Return the (X, Y) coordinate for the center point of the cell that contains the specified text.  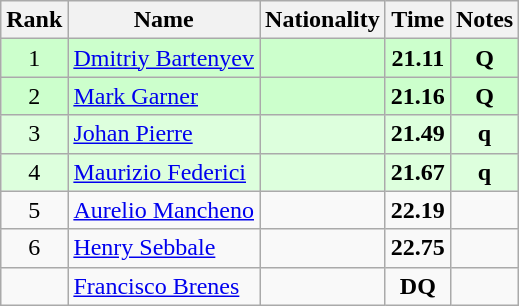
2 (34, 96)
21.11 (418, 58)
Mark Garner (164, 96)
Time (418, 20)
22.75 (418, 248)
Rank (34, 20)
DQ (418, 286)
Name (164, 20)
Henry Sebbale (164, 248)
Johan Pierre (164, 134)
21.16 (418, 96)
4 (34, 172)
1 (34, 58)
Dmitriy Bartenyev (164, 58)
Maurizio Federici (164, 172)
Nationality (323, 20)
22.19 (418, 210)
Notes (484, 20)
3 (34, 134)
21.49 (418, 134)
Francisco Brenes (164, 286)
21.67 (418, 172)
Aurelio Mancheno (164, 210)
5 (34, 210)
6 (34, 248)
